Output the [x, y] coordinate of the center of the cell containing the given text.  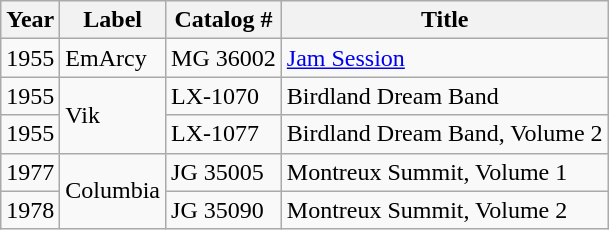
Vik [113, 115]
Montreux Summit, Volume 1 [444, 172]
JG 35005 [224, 172]
Columbia [113, 191]
Year [30, 20]
JG 35090 [224, 210]
1977 [30, 172]
Catalog # [224, 20]
Jam Session [444, 58]
1978 [30, 210]
MG 36002 [224, 58]
Label [113, 20]
LX-1070 [224, 96]
Title [444, 20]
Birdland Dream Band, Volume 2 [444, 134]
Birdland Dream Band [444, 96]
LX-1077 [224, 134]
EmArcy [113, 58]
Montreux Summit, Volume 2 [444, 210]
